Provide the (X, Y) coordinate of the cell's center where the given text is located.  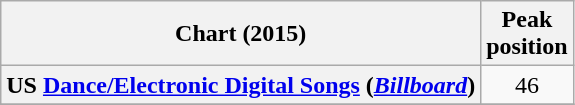
US Dance/Electronic Digital Songs (Billboard) (241, 85)
46 (527, 85)
Chart (2015) (241, 34)
Peakposition (527, 34)
